Identify which cell holds the provided text, then report its [x, y] central coordinate. 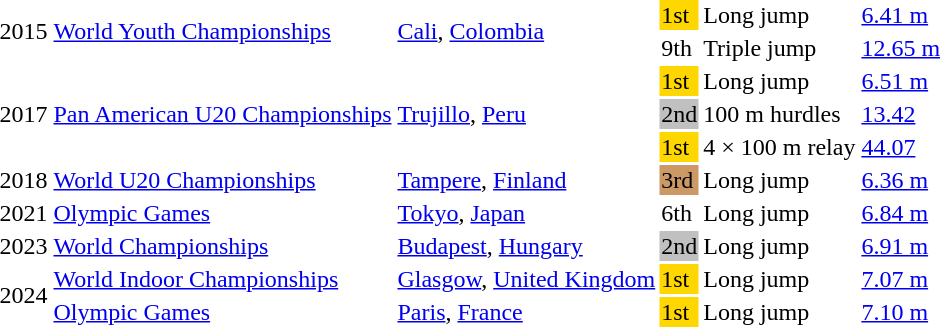
Pan American U20 Championships [222, 114]
World U20 Championships [222, 180]
100 m hurdles [780, 114]
6th [680, 213]
9th [680, 48]
World Championships [222, 246]
Triple jump [780, 48]
Budapest, Hungary [526, 246]
Glasgow, United Kingdom [526, 279]
Cali, Colombia [526, 32]
3rd [680, 180]
Trujillo, Peru [526, 114]
4 × 100 m relay [780, 147]
Paris, France [526, 312]
Tokyo, Japan [526, 213]
World Youth Championships [222, 32]
Tampere, Finland [526, 180]
World Indoor Championships [222, 279]
